Provide the [X, Y] coordinate of the cell's center where the given text is located.  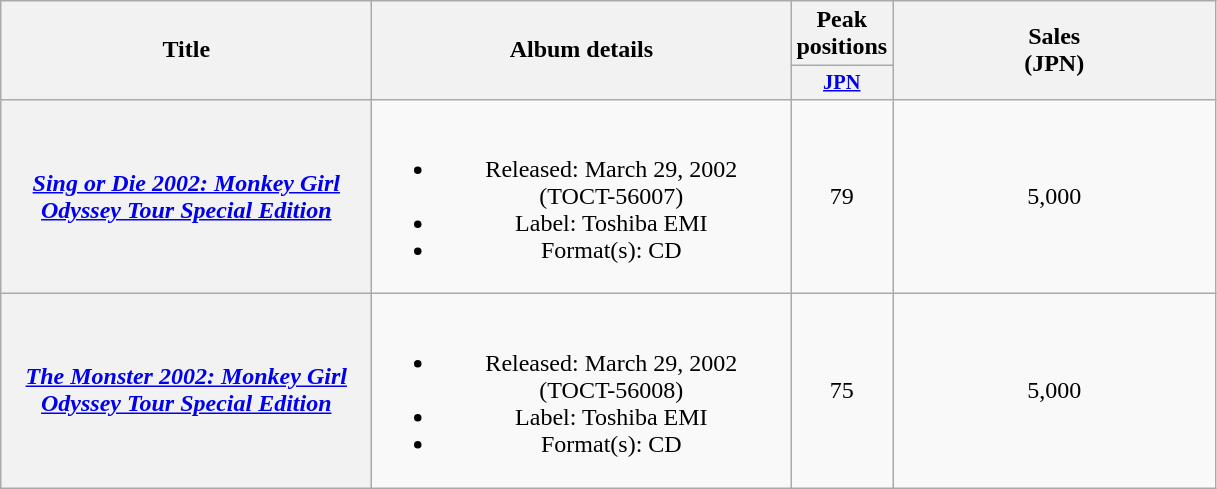
79 [842, 196]
The Monster 2002: Monkey Girl Odyssey Tour Special Edition [186, 391]
Sales(JPN) [1054, 50]
Sing or Die 2002: Monkey Girl Odyssey Tour Special Edition [186, 196]
JPN [842, 83]
Released: March 29, 2002(TOCT-56008)Label: Toshiba EMIFormat(s): CD [582, 391]
Album details [582, 50]
Released: March 29, 2002(TOCT-56007)Label: Toshiba EMIFormat(s): CD [582, 196]
75 [842, 391]
Peak positions [842, 34]
Title [186, 50]
